Capture the cell that displays the provided text and extract its (X, Y) central coordinate. 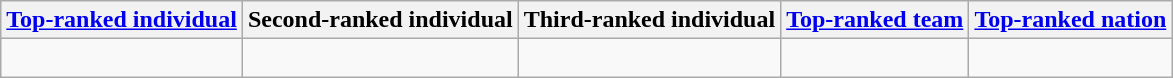
Top-ranked team (875, 20)
Second-ranked individual (380, 20)
Top-ranked individual (122, 20)
Third-ranked individual (649, 20)
Top-ranked nation (1070, 20)
